Search for the cell housing the specified text and yield its (x, y) center coordinate. 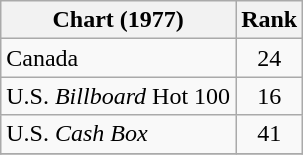
41 (270, 134)
16 (270, 96)
U.S. Billboard Hot 100 (118, 96)
U.S. Cash Box (118, 134)
Rank (270, 20)
Chart (1977) (118, 20)
24 (270, 58)
Canada (118, 58)
